Determine the [X, Y] coordinate at the center of the cell enclosing the given text.  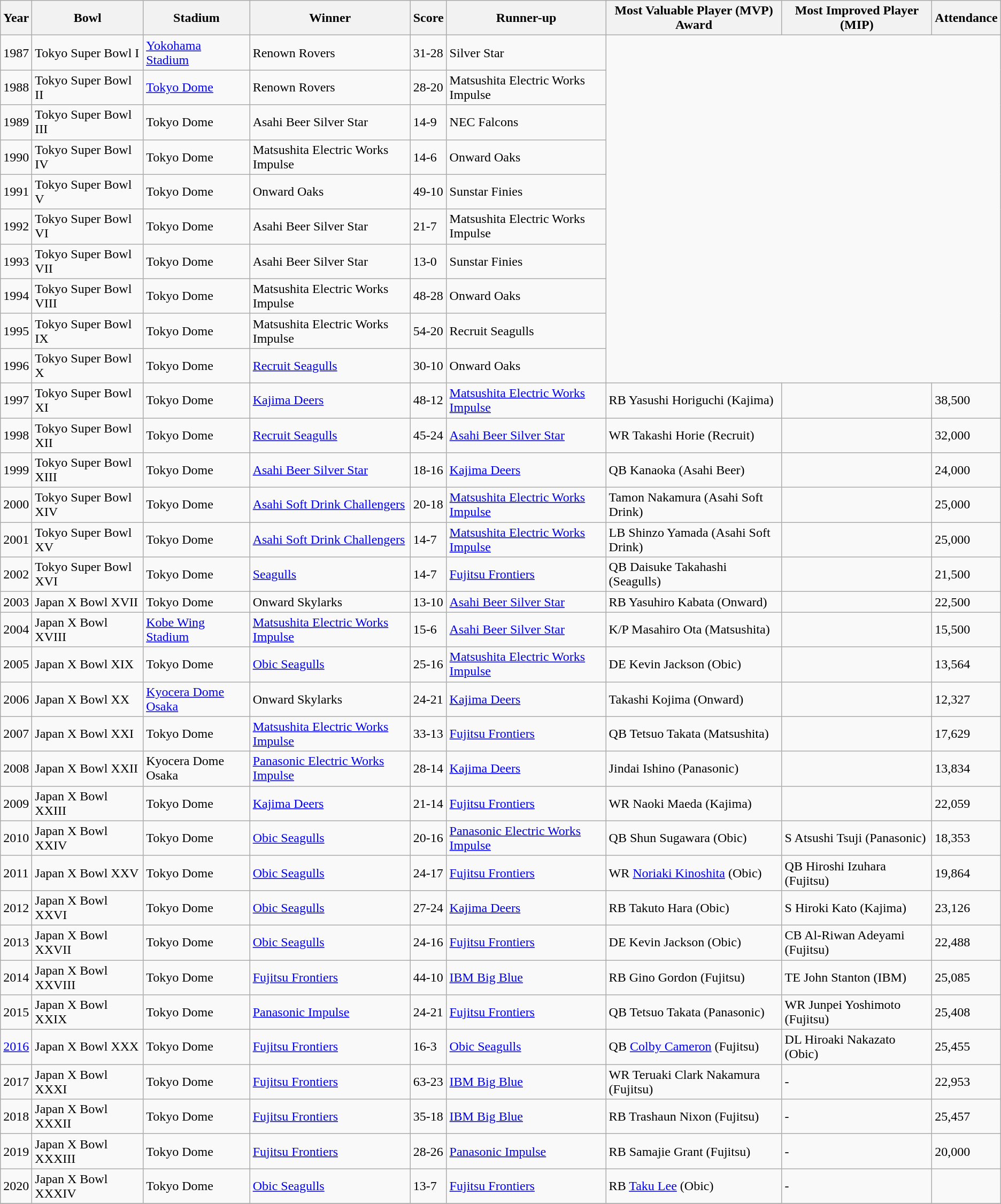
1987 [16, 52]
32,000 [966, 435]
S Hiroki Kato (Kajima) [857, 908]
33-13 [428, 734]
17,629 [966, 734]
20-18 [428, 505]
WR Noriaki Kinoshita (Obic) [694, 873]
28-26 [428, 1152]
RB Takuto Hara (Obic) [694, 908]
24-16 [428, 942]
21-14 [428, 803]
RB Trashaun Nixon (Fujitsu) [694, 1116]
Japan X Bowl XXXIII [88, 1152]
14-9 [428, 122]
Attendance [966, 18]
Tamon Nakamura (Asahi Soft Drink) [694, 505]
13-7 [428, 1186]
2020 [16, 1186]
Japan X Bowl XXV [88, 873]
1994 [16, 296]
WR Teruaki Clark Nakamura (Fujitsu) [694, 1082]
LB Shinzo Yamada (Asahi Soft Drink) [694, 540]
Tokyo Super Bowl XVI [88, 574]
15-6 [428, 630]
2017 [16, 1082]
1997 [16, 400]
1998 [16, 435]
35-18 [428, 1116]
1999 [16, 470]
WR Naoki Maeda (Kajima) [694, 803]
Japan X Bowl XXIII [88, 803]
Tokyo Super Bowl VI [88, 227]
Japan X Bowl XVII [88, 602]
18,353 [966, 838]
Stadium [197, 18]
25,085 [966, 977]
63-23 [428, 1082]
2004 [16, 630]
48-12 [428, 400]
Tokyo Super Bowl V [88, 191]
13-0 [428, 261]
RB Taku Lee (Obic) [694, 1186]
23,126 [966, 908]
2001 [16, 540]
WR Junpei Yoshimoto (Fujitsu) [857, 1013]
S Atsushi Tsuji (Panasonic) [857, 838]
1990 [16, 157]
25-16 [428, 664]
Tokyo Super Bowl VIII [88, 296]
38,500 [966, 400]
Japan X Bowl XXX [88, 1047]
2005 [16, 664]
19,864 [966, 873]
20,000 [966, 1152]
Takashi Kojima (Onward) [694, 699]
QB Tetsuo Takata (Matsushita) [694, 734]
Seagulls [330, 574]
Tokyo Super Bowl II [88, 88]
Yokohama Stadium [197, 52]
Winner [330, 18]
1989 [16, 122]
25,457 [966, 1116]
Tokyo Super Bowl III [88, 122]
22,059 [966, 803]
K/P Masahiro Ota (Matsushita) [694, 630]
14-6 [428, 157]
2016 [16, 1047]
Kobe Wing Stadium [197, 630]
2018 [16, 1116]
TE John Stanton (IBM) [857, 977]
2015 [16, 1013]
45-24 [428, 435]
Tokyo Super Bowl I [88, 52]
CB Al-Riwan Adeyami (Fujitsu) [857, 942]
2011 [16, 873]
13-10 [428, 602]
1991 [16, 191]
QB Colby Cameron (Fujitsu) [694, 1047]
Tokyo Super Bowl X [88, 366]
28-14 [428, 769]
1988 [16, 88]
Tokyo Super Bowl XII [88, 435]
Jindai Ishino (Panasonic) [694, 769]
21-7 [428, 227]
QB Hiroshi Izuhara (Fujitsu) [857, 873]
1993 [16, 261]
48-28 [428, 296]
WR Takashi Horie (Recruit) [694, 435]
Tokyo Super Bowl VII [88, 261]
Year [16, 18]
25,455 [966, 1047]
Japan X Bowl XVIII [88, 630]
27-24 [428, 908]
28-20 [428, 88]
2003 [16, 602]
18-16 [428, 470]
20-16 [428, 838]
Japan X Bowl XX [88, 699]
QB Tetsuo Takata (Panasonic) [694, 1013]
Runner-up [526, 18]
2014 [16, 977]
Japan X Bowl XXIX [88, 1013]
2012 [16, 908]
Tokyo Super Bowl IV [88, 157]
Tokyo Super Bowl IX [88, 330]
Japan X Bowl XXXII [88, 1116]
1995 [16, 330]
Bowl [88, 18]
Japan X Bowl XXVI [88, 908]
2019 [16, 1152]
NEC Falcons [526, 122]
13,834 [966, 769]
25,408 [966, 1013]
RB Yasuhiro Kabata (Onward) [694, 602]
Japan X Bowl XXXIV [88, 1186]
2007 [16, 734]
Most Improved Player (MIP) [857, 18]
2013 [16, 942]
Score [428, 18]
Japan X Bowl XXVII [88, 942]
RB Gino Gordon (Fujitsu) [694, 977]
13,564 [966, 664]
Tokyo Super Bowl XI [88, 400]
2002 [16, 574]
2009 [16, 803]
16-3 [428, 1047]
44-10 [428, 977]
2000 [16, 505]
22,953 [966, 1082]
Japan X Bowl XXIV [88, 838]
30-10 [428, 366]
2006 [16, 699]
RB Samajie Grant (Fujitsu) [694, 1152]
Tokyo Super Bowl XIII [88, 470]
54-20 [428, 330]
49-10 [428, 191]
QB Daisuke Takahashi (Seagulls) [694, 574]
Silver Star [526, 52]
24,000 [966, 470]
Tokyo Super Bowl XIV [88, 505]
Japan X Bowl XXXI [88, 1082]
2008 [16, 769]
Japan X Bowl XXVIII [88, 977]
22,488 [966, 942]
22,500 [966, 602]
QB Shun Sugawara (Obic) [694, 838]
Tokyo Super Bowl XV [88, 540]
Japan X Bowl XIX [88, 664]
RB Yasushi Horiguchi (Kajima) [694, 400]
31-28 [428, 52]
21,500 [966, 574]
12,327 [966, 699]
QB Kanaoka (Asahi Beer) [694, 470]
Most Valuable Player (MVP) Award [694, 18]
1992 [16, 227]
1996 [16, 366]
2010 [16, 838]
Japan X Bowl XXII [88, 769]
Japan X Bowl XXI [88, 734]
15,500 [966, 630]
DL Hiroaki Nakazato (Obic) [857, 1047]
24-17 [428, 873]
